Extract the [X, Y] coordinate from the center of the cell holding the provided text.  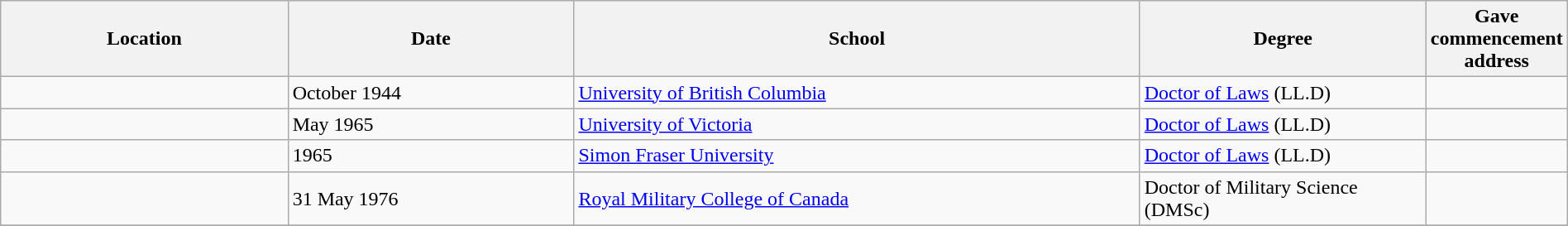
University of Victoria [857, 124]
May 1965 [431, 124]
Doctor of Military Science (DMSc) [1283, 199]
School [857, 39]
Royal Military College of Canada [857, 199]
1965 [431, 156]
Gave commencement address [1497, 39]
Date [431, 39]
University of British Columbia [857, 93]
Simon Fraser University [857, 156]
Degree [1283, 39]
October 1944 [431, 93]
31 May 1976 [431, 199]
Location [144, 39]
